Scan for the cell matching the given text and deliver its (x, y) coordinate at center. 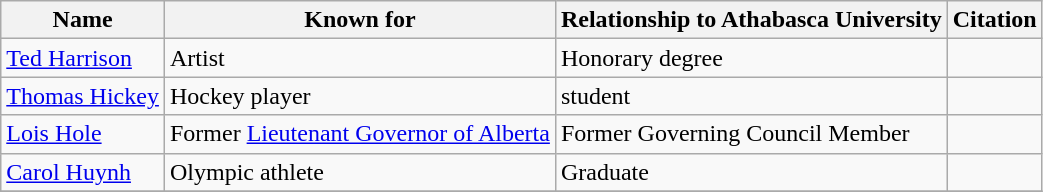
Former Governing Council Member (751, 134)
Name (83, 20)
Carol Huynh (83, 172)
Hockey player (360, 96)
Honorary degree (751, 58)
Citation (994, 20)
Former Lieutenant Governor of Alberta (360, 134)
Ted Harrison (83, 58)
Artist (360, 58)
Lois Hole (83, 134)
Graduate (751, 172)
Known for (360, 20)
Relationship to Athabasca University (751, 20)
student (751, 96)
Olympic athlete (360, 172)
Thomas Hickey (83, 96)
